For the text-containing cell, return its midpoint in [X, Y] coordinate format. 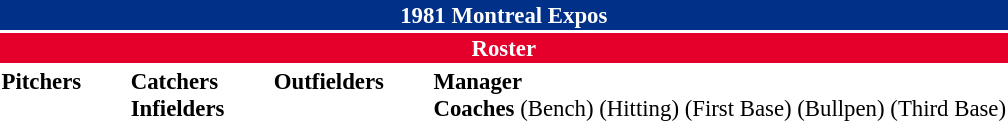
1981 Montreal Expos [504, 15]
Roster [504, 48]
